Pinpoint the cell where the given text exists, returning its [x, y] midpoint coordinate. 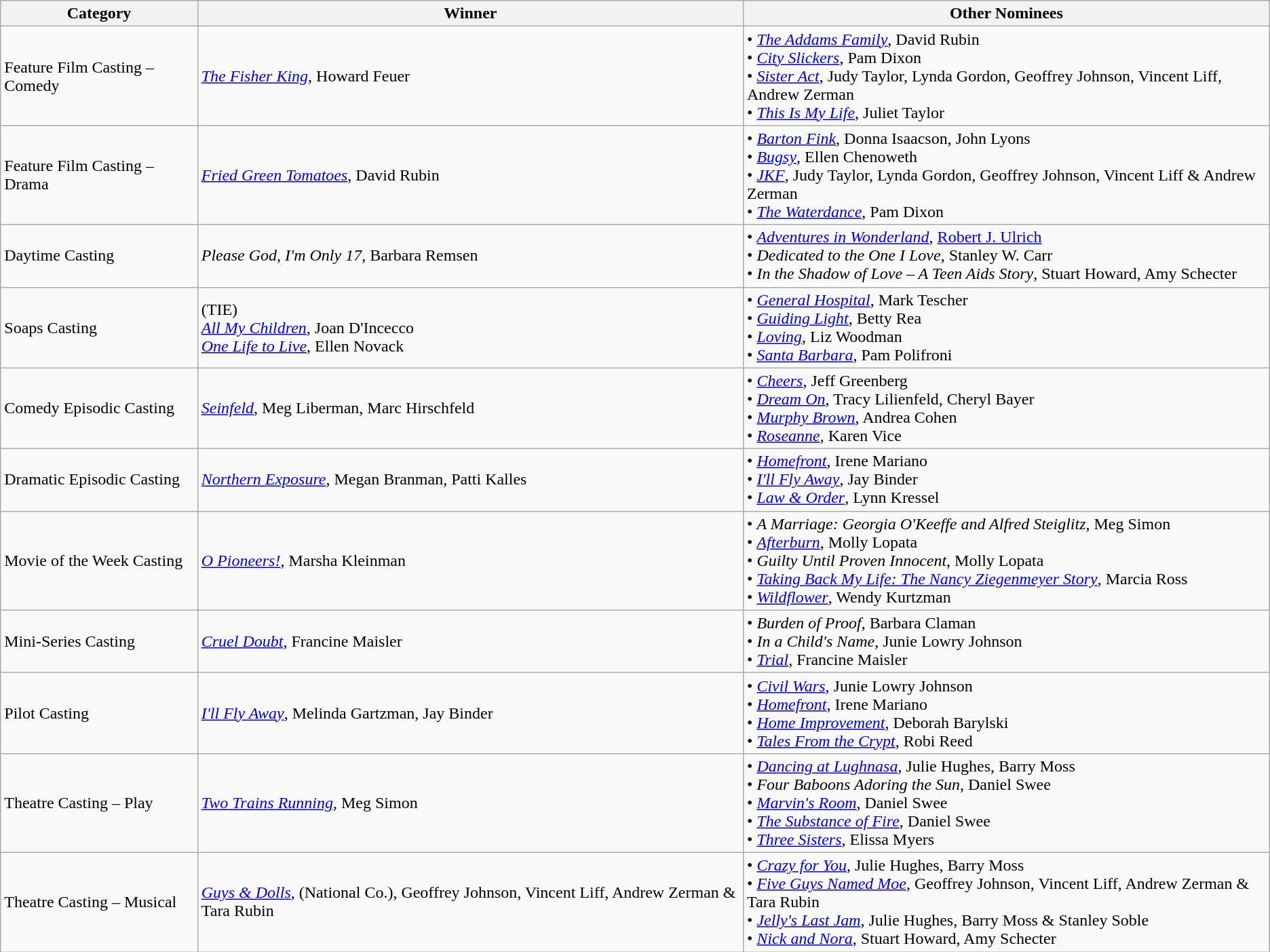
Two Trains Running, Meg Simon [470, 803]
(TIE)All My Children, Joan D'InceccoOne Life to Live, Ellen Novack [470, 327]
Northern Exposure, Megan Branman, Patti Kalles [470, 480]
Guys & Dolls, (National Co.), Geoffrey Johnson, Vincent Liff, Andrew Zerman & Tara Rubin [470, 902]
Winner [470, 14]
Comedy Episodic Casting [99, 408]
• Cheers, Jeff Greenberg• Dream On, Tracy Lilienfeld, Cheryl Bayer• Murphy Brown, Andrea Cohen• Roseanne, Karen Vice [1006, 408]
Category [99, 14]
Theatre Casting – Musical [99, 902]
Feature Film Casting – Drama [99, 175]
Mini-Series Casting [99, 641]
Cruel Doubt, Francine Maisler [470, 641]
Daytime Casting [99, 256]
Dramatic Episodic Casting [99, 480]
Fried Green Tomatoes, David Rubin [470, 175]
• General Hospital, Mark Tescher• Guiding Light, Betty Rea• Loving, Liz Woodman• Santa Barbara, Pam Polifroni [1006, 327]
I'll Fly Away, Melinda Gartzman, Jay Binder [470, 712]
Pilot Casting [99, 712]
• Civil Wars, Junie Lowry Johnson• Homefront, Irene Mariano• Home Improvement, Deborah Barylski• Tales From the Crypt, Robi Reed [1006, 712]
Please God, I'm Only 17, Barbara Remsen [470, 256]
Theatre Casting – Play [99, 803]
Seinfeld, Meg Liberman, Marc Hirschfeld [470, 408]
Soaps Casting [99, 327]
Feature Film Casting – Comedy [99, 76]
The Fisher King, Howard Feuer [470, 76]
• Burden of Proof, Barbara Claman• In a Child's Name, Junie Lowry Johnson• Trial, Francine Maisler [1006, 641]
Other Nominees [1006, 14]
• Homefront, Irene Mariano• I'll Fly Away, Jay Binder• Law & Order, Lynn Kressel [1006, 480]
Movie of the Week Casting [99, 560]
O Pioneers!, Marsha Kleinman [470, 560]
